For the text-containing cell, return its midpoint in [x, y] coordinate format. 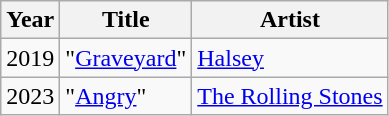
Year [30, 20]
"Angry" [126, 96]
The Rolling Stones [290, 96]
"Graveyard" [126, 58]
Artist [290, 20]
Halsey [290, 58]
Title [126, 20]
2023 [30, 96]
2019 [30, 58]
